For the text-containing cell, return its midpoint in (X, Y) coordinate format. 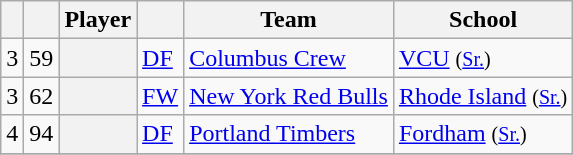
New York Red Bulls (289, 96)
FW (160, 96)
Rhode Island (Sr.) (482, 96)
Team (289, 20)
Fordham (Sr.) (482, 134)
59 (42, 58)
VCU (Sr.) (482, 58)
4 (12, 134)
Player (98, 20)
62 (42, 96)
School (482, 20)
Columbus Crew (289, 58)
94 (42, 134)
Portland Timbers (289, 134)
